Determine the (X, Y) coordinate at the center of the cell enclosing the given text.  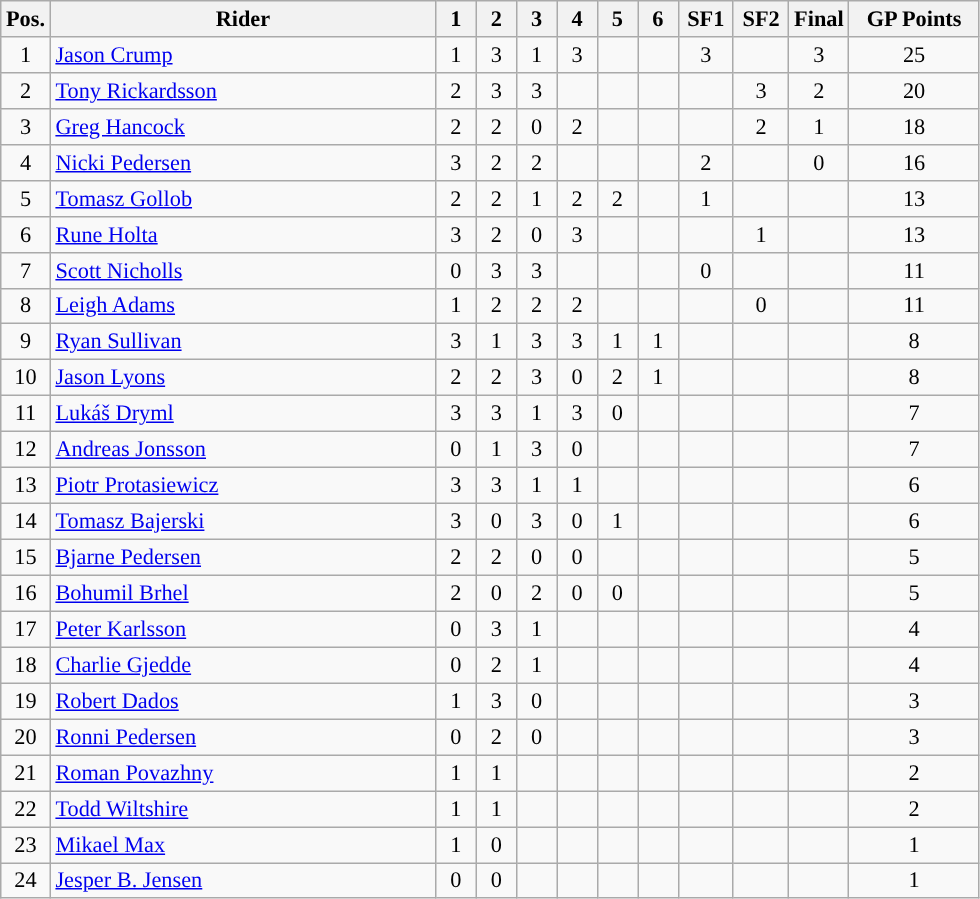
Nicki Pedersen (242, 162)
Roman Povazhny (242, 773)
Tomasz Bajerski (242, 521)
19 (26, 701)
22 (26, 809)
Jason Crump (242, 55)
14 (26, 521)
Charlie Gjedde (242, 665)
17 (26, 629)
Tomasz Gollob (242, 198)
24 (26, 880)
21 (26, 773)
Ronni Pedersen (242, 737)
Jesper B. Jensen (242, 880)
Todd Wiltshire (242, 809)
25 (914, 55)
Leigh Adams (242, 306)
Rider (242, 19)
12 (26, 450)
Final (819, 19)
23 (26, 844)
SF2 (760, 19)
Greg Hancock (242, 126)
GP Points (914, 19)
Peter Karlsson (242, 629)
15 (26, 557)
Mikael Max (242, 844)
Tony Rickardsson (242, 90)
Andreas Jonsson (242, 450)
Scott Nicholls (242, 270)
Piotr Protasiewicz (242, 485)
SF1 (706, 19)
Bohumil Brhel (242, 593)
Jason Lyons (242, 378)
Lukáš Dryml (242, 414)
Ryan Sullivan (242, 342)
Rune Holta (242, 234)
Robert Dados (242, 701)
10 (26, 378)
9 (26, 342)
Pos. (26, 19)
Bjarne Pedersen (242, 557)
